Detect which cell encompasses the target text, then output its [x, y] center coordinate. 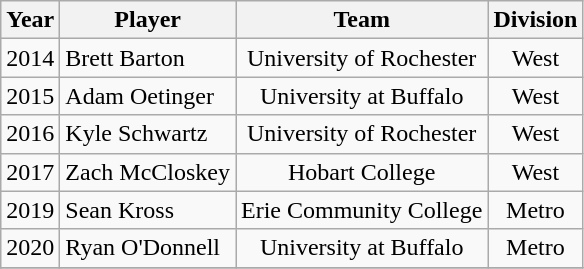
Kyle Schwartz [148, 134]
Erie Community College [362, 210]
2016 [30, 134]
Division [536, 20]
Player [148, 20]
Ryan O'Donnell [148, 248]
2015 [30, 96]
2014 [30, 58]
Hobart College [362, 172]
2019 [30, 210]
Year [30, 20]
Team [362, 20]
Adam Oetinger [148, 96]
2017 [30, 172]
Zach McCloskey [148, 172]
Sean Kross [148, 210]
Brett Barton [148, 58]
2020 [30, 248]
